Search for the cell housing the specified text and yield its (X, Y) center coordinate. 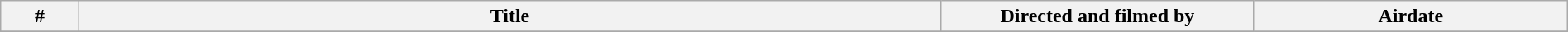
Title (509, 16)
Airdate (1411, 16)
Directed and filmed by (1097, 16)
# (40, 16)
